Return [x, y] of the center of cell containing provided text 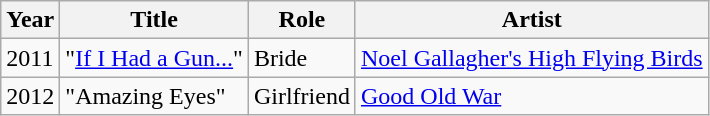
Girlfriend [302, 96]
"If I Had a Gun..." [154, 58]
2012 [30, 96]
Bride [302, 58]
Title [154, 20]
Good Old War [532, 96]
Role [302, 20]
Year [30, 20]
"Amazing Eyes" [154, 96]
2011 [30, 58]
Noel Gallagher's High Flying Birds [532, 58]
Artist [532, 20]
